Find where the given text appears and provide that cell's center as (X, Y) coordinate. 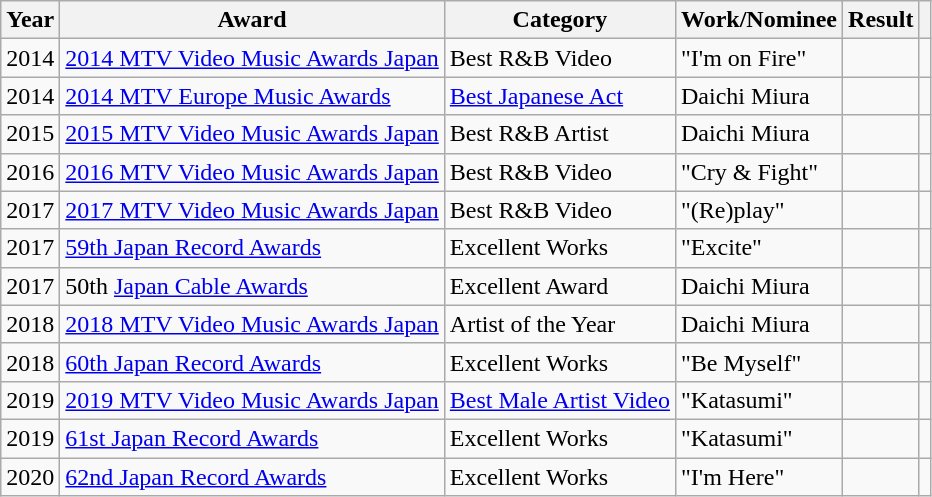
"I'm Here" (758, 477)
2015 (30, 134)
Work/Nominee (758, 20)
2019 MTV Video Music Awards Japan (252, 400)
Excellent Award (560, 286)
50th Japan Cable Awards (252, 286)
62nd Japan Record Awards (252, 477)
2020 (30, 477)
61st Japan Record Awards (252, 438)
Result (881, 20)
Best R&B Artist (560, 134)
Best Male Artist Video (560, 400)
"Be Myself" (758, 362)
2016 MTV Video Music Awards Japan (252, 172)
2018 MTV Video Music Awards Japan (252, 324)
59th Japan Record Awards (252, 248)
2014 MTV Video Music Awards Japan (252, 58)
"Excite" (758, 248)
2016 (30, 172)
"I'm on Fire" (758, 58)
2017 MTV Video Music Awards Japan (252, 210)
Category (560, 20)
Year (30, 20)
"Cry & Fight" (758, 172)
Award (252, 20)
2015 MTV Video Music Awards Japan (252, 134)
2014 MTV Europe Music Awards (252, 96)
60th Japan Record Awards (252, 362)
Artist of the Year (560, 324)
Best Japanese Act (560, 96)
"(Re)play" (758, 210)
